Provide the [X, Y] coordinate of the cell's center where the given text is located.  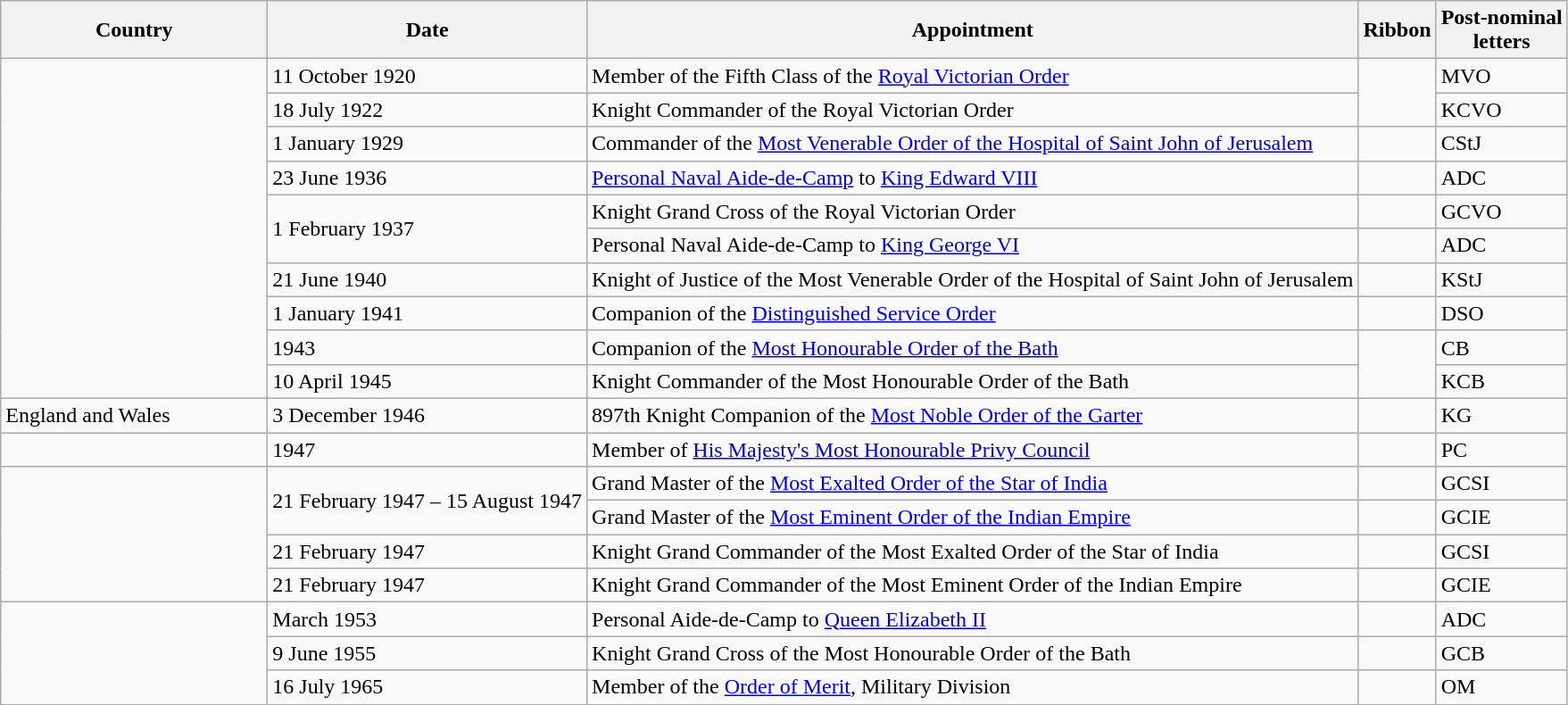
Appointment [973, 30]
Knight Grand Cross of the Most Honourable Order of the Bath [973, 653]
Companion of the Distinguished Service Order [973, 313]
KStJ [1501, 279]
KG [1501, 415]
Companion of the Most Honourable Order of the Bath [973, 347]
Knight Grand Commander of the Most Eminent Order of the Indian Empire [973, 585]
3 December 1946 [427, 415]
Date [427, 30]
Personal Naval Aide-de-Camp to King Edward VIII [973, 178]
PC [1501, 449]
Knight Commander of the Most Honourable Order of the Bath [973, 381]
Post-nominalletters [1501, 30]
Country [134, 30]
18 July 1922 [427, 110]
England and Wales [134, 415]
Knight Grand Commander of the Most Exalted Order of the Star of India [973, 552]
21 June 1940 [427, 279]
1 February 1937 [427, 228]
Member of His Majesty's Most Honourable Privy Council [973, 449]
Member of the Fifth Class of the Royal Victorian Order [973, 76]
23 June 1936 [427, 178]
CB [1501, 347]
1943 [427, 347]
10 April 1945 [427, 381]
Member of the Order of Merit, Military Division [973, 687]
CStJ [1501, 144]
Ribbon [1398, 30]
Grand Master of the Most Eminent Order of the Indian Empire [973, 518]
1 January 1941 [427, 313]
KCVO [1501, 110]
MVO [1501, 76]
Knight Grand Cross of the Royal Victorian Order [973, 211]
1 January 1929 [427, 144]
897th Knight Companion of the Most Noble Order of the Garter [973, 415]
KCB [1501, 381]
Grand Master of the Most Exalted Order of the Star of India [973, 484]
OM [1501, 687]
March 1953 [427, 619]
16 July 1965 [427, 687]
11 October 1920 [427, 76]
Commander of the Most Venerable Order of the Hospital of Saint John of Jerusalem [973, 144]
DSO [1501, 313]
Knight of Justice of the Most Venerable Order of the Hospital of Saint John of Jerusalem [973, 279]
GCVO [1501, 211]
GCB [1501, 653]
9 June 1955 [427, 653]
Personal Naval Aide-de-Camp to King George VI [973, 245]
1947 [427, 449]
21 February 1947 – 15 August 1947 [427, 501]
Knight Commander of the Royal Victorian Order [973, 110]
Personal Aide-de-Camp to Queen Elizabeth II [973, 619]
